Capture the cell that displays the provided text and extract its (X, Y) central coordinate. 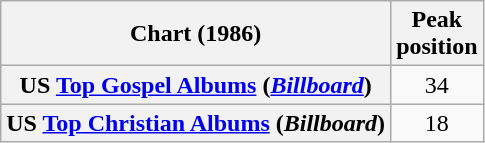
Peakposition (437, 34)
18 (437, 123)
US Top Christian Albums (Billboard) (196, 123)
US Top Gospel Albums (Billboard) (196, 85)
34 (437, 85)
Chart (1986) (196, 34)
